Capture the cell that displays the provided text and extract its (x, y) central coordinate. 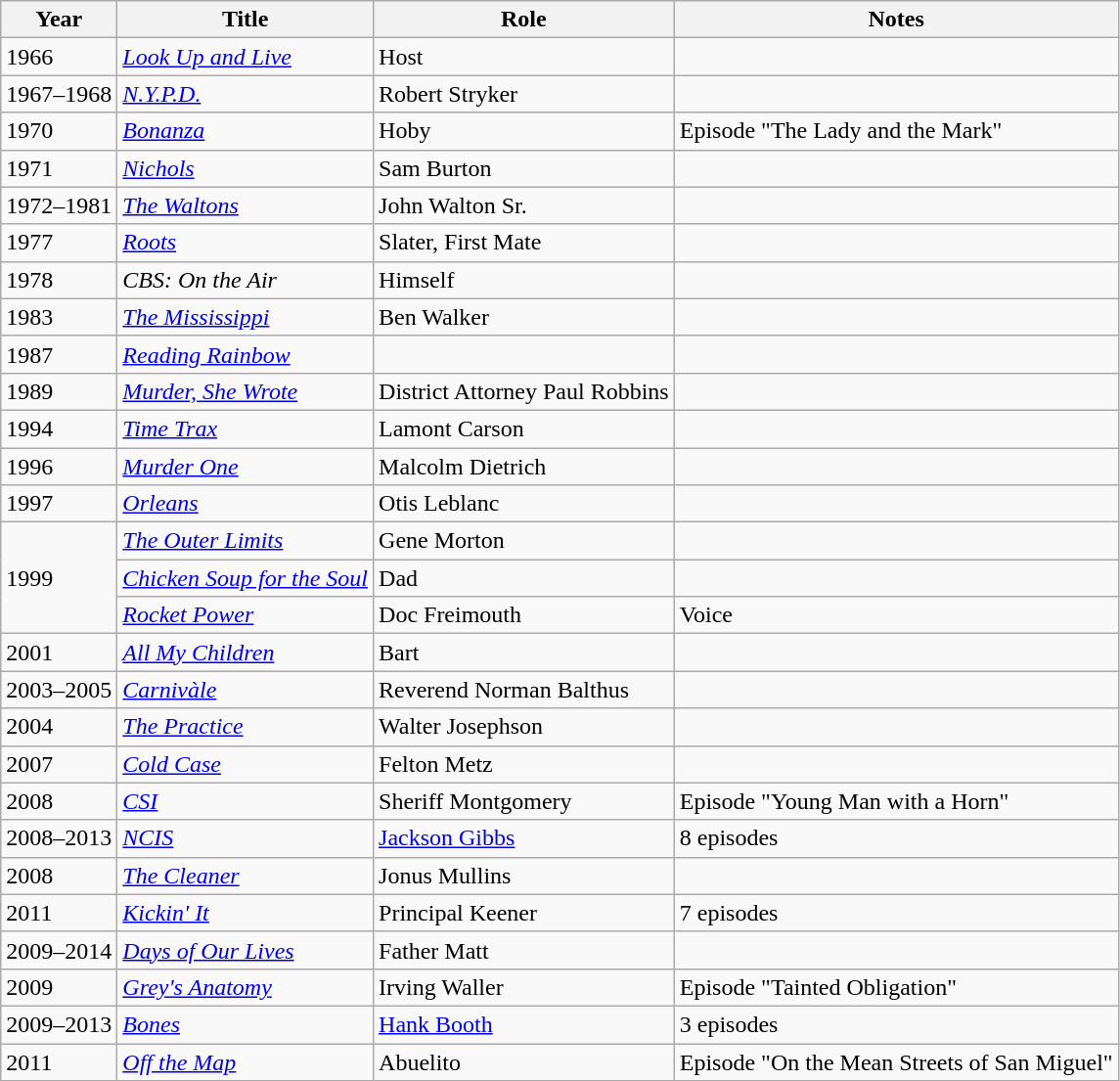
Walter Josephson (524, 727)
Orleans (246, 504)
Off the Map (246, 1061)
Himself (524, 280)
Principal Keener (524, 913)
Gene Morton (524, 541)
Episode "The Lady and the Mark" (896, 131)
NCIS (246, 838)
Days of Our Lives (246, 950)
2007 (59, 764)
Grey's Anatomy (246, 987)
1972–1981 (59, 205)
2009–2013 (59, 1024)
Nichols (246, 168)
Voice (896, 615)
The Cleaner (246, 876)
1970 (59, 131)
The Practice (246, 727)
Reverend Norman Balthus (524, 690)
Abuelito (524, 1061)
Reading Rainbow (246, 354)
N.Y.P.D. (246, 94)
1989 (59, 391)
2001 (59, 653)
Bones (246, 1024)
Father Matt (524, 950)
Year (59, 20)
1996 (59, 467)
1987 (59, 354)
Role (524, 20)
Robert Stryker (524, 94)
Rocket Power (246, 615)
1997 (59, 504)
8 episodes (896, 838)
7 episodes (896, 913)
Title (246, 20)
Sam Burton (524, 168)
Chicken Soup for the Soul (246, 578)
Jonus Mullins (524, 876)
2008–2013 (59, 838)
Irving Waller (524, 987)
1983 (59, 317)
Ben Walker (524, 317)
Bonanza (246, 131)
Roots (246, 243)
The Mississippi (246, 317)
Lamont Carson (524, 428)
Hoby (524, 131)
Carnivàle (246, 690)
Hank Booth (524, 1024)
Jackson Gibbs (524, 838)
Slater, First Mate (524, 243)
Doc Freimouth (524, 615)
Murder One (246, 467)
1999 (59, 578)
Time Trax (246, 428)
Episode "Young Man with a Horn" (896, 801)
Host (524, 57)
District Attorney Paul Robbins (524, 391)
Otis Leblanc (524, 504)
Bart (524, 653)
John Walton Sr. (524, 205)
3 episodes (896, 1024)
Look Up and Live (246, 57)
Sheriff Montgomery (524, 801)
Murder, She Wrote (246, 391)
Episode "On the Mean Streets of San Miguel" (896, 1061)
1994 (59, 428)
1966 (59, 57)
2009 (59, 987)
1967–1968 (59, 94)
2003–2005 (59, 690)
1977 (59, 243)
CSI (246, 801)
Malcolm Dietrich (524, 467)
Cold Case (246, 764)
2009–2014 (59, 950)
Notes (896, 20)
1978 (59, 280)
Dad (524, 578)
The Outer Limits (246, 541)
2004 (59, 727)
All My Children (246, 653)
The Waltons (246, 205)
Kickin' It (246, 913)
1971 (59, 168)
Felton Metz (524, 764)
CBS: On the Air (246, 280)
Episode "Tainted Obligation" (896, 987)
